Capture the cell that displays the provided text and extract its [x, y] central coordinate. 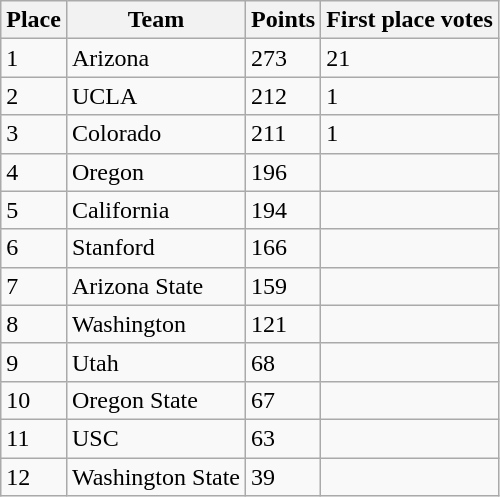
8 [34, 324]
6 [34, 248]
Team [156, 20]
12 [34, 477]
California [156, 210]
63 [284, 438]
First place votes [410, 20]
Oregon [156, 172]
67 [284, 400]
196 [284, 172]
Place [34, 20]
273 [284, 58]
11 [34, 438]
39 [284, 477]
4 [34, 172]
5 [34, 210]
9 [34, 362]
Stanford [156, 248]
211 [284, 134]
Arizona State [156, 286]
7 [34, 286]
Points [284, 20]
194 [284, 210]
10 [34, 400]
Oregon State [156, 400]
Washington State [156, 477]
68 [284, 362]
3 [34, 134]
212 [284, 96]
21 [410, 58]
121 [284, 324]
Colorado [156, 134]
UCLA [156, 96]
159 [284, 286]
USC [156, 438]
Washington [156, 324]
Arizona [156, 58]
2 [34, 96]
Utah [156, 362]
166 [284, 248]
